For the text-containing cell, return its midpoint in (x, y) coordinate format. 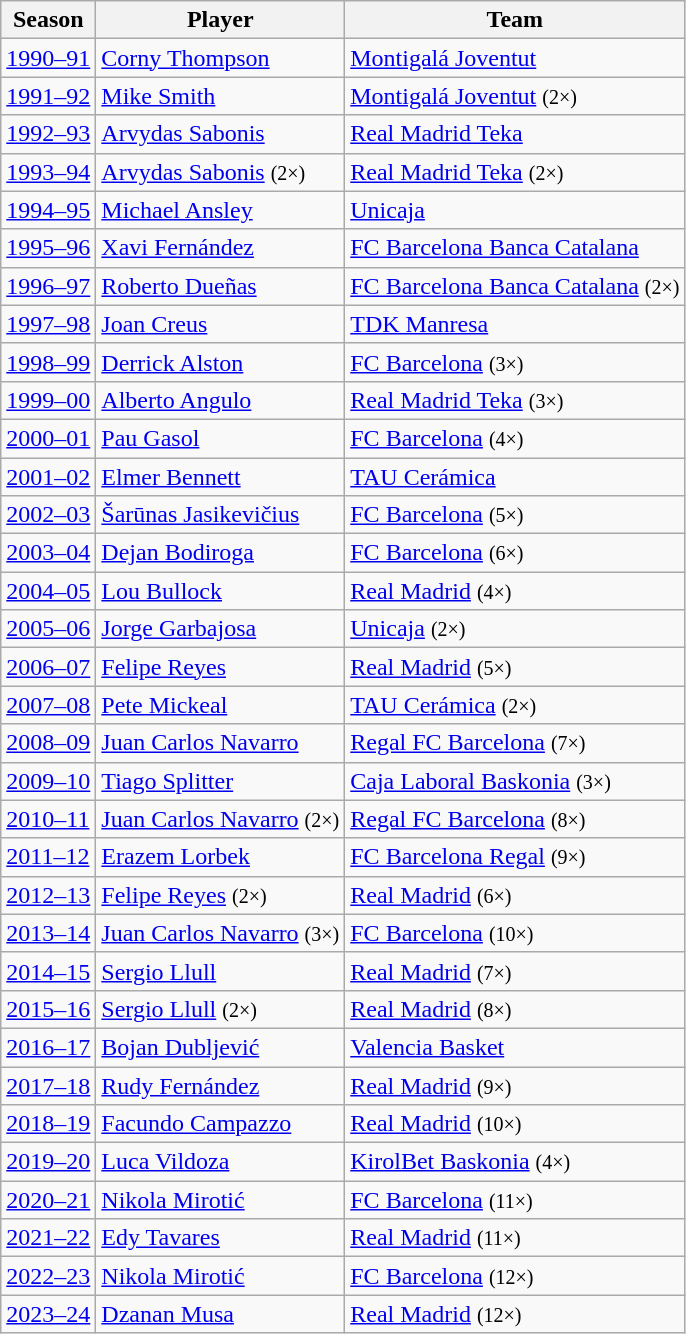
Sergio Llull (2×) (220, 1009)
Pete Mickeal (220, 705)
Valencia Basket (515, 1047)
Real Madrid Teka (2×) (515, 172)
2016–17 (48, 1047)
FC Barcelona (12×) (515, 1276)
Real Madrid (10×) (515, 1124)
Unicaja (2×) (515, 629)
2021–22 (48, 1238)
Mike Smith (220, 96)
Felipe Reyes (220, 667)
Xavi Fernández (220, 248)
2008–09 (48, 743)
2019–20 (48, 1162)
Michael Ansley (220, 210)
Juan Carlos Navarro (3×) (220, 933)
Sergio Llull (220, 971)
Rudy Fernández (220, 1085)
Joan Creus (220, 324)
Real Madrid Teka (3×) (515, 400)
FC Barcelona Banca Catalana (2×) (515, 286)
Šarūnas Jasikevičius (220, 515)
Real Madrid (12×) (515, 1314)
Jorge Garbajosa (220, 629)
Real Madrid (5×) (515, 667)
Montigalá Joventut (515, 58)
1997–98 (48, 324)
FC Barcelona (3×) (515, 362)
1998–99 (48, 362)
1991–92 (48, 96)
Edy Tavares (220, 1238)
2013–14 (48, 933)
Pau Gasol (220, 438)
2023–24 (48, 1314)
Unicaja (515, 210)
Alberto Angulo (220, 400)
1992–93 (48, 134)
Facundo Campazzo (220, 1124)
1995–96 (48, 248)
Roberto Dueñas (220, 286)
2018–19 (48, 1124)
Season (48, 20)
Arvydas Sabonis (2×) (220, 172)
Real Madrid Teka (515, 134)
Felipe Reyes (2×) (220, 895)
FC Barcelona (5×) (515, 515)
Dzanan Musa (220, 1314)
Bojan Dubljević (220, 1047)
Tiago Splitter (220, 781)
2020–21 (48, 1200)
2010–11 (48, 819)
2015–16 (48, 1009)
FC Barcelona (4×) (515, 438)
2005–06 (48, 629)
2014–15 (48, 971)
Regal FC Barcelona (8×) (515, 819)
Caja Laboral Baskonia (3×) (515, 781)
2017–18 (48, 1085)
1993–94 (48, 172)
2022–23 (48, 1276)
Team (515, 20)
FC Barcelona (10×) (515, 933)
KirolBet Baskonia (4×) (515, 1162)
Montigalá Joventut (2×) (515, 96)
Real Madrid (9×) (515, 1085)
2011–12 (48, 857)
TAU Cerámica (515, 477)
Lou Bullock (220, 591)
Juan Carlos Navarro (2×) (220, 819)
Corny Thompson (220, 58)
Regal FC Barcelona (7×) (515, 743)
1994–95 (48, 210)
Dejan Bodiroga (220, 553)
2007–08 (48, 705)
Luca Vildoza (220, 1162)
Real Madrid (6×) (515, 895)
1999–00 (48, 400)
2000–01 (48, 438)
2012–13 (48, 895)
Player (220, 20)
2001–02 (48, 477)
Real Madrid (11×) (515, 1238)
TAU Cerámica (2×) (515, 705)
Real Madrid (4×) (515, 591)
Elmer Bennett (220, 477)
FC Barcelona (6×) (515, 553)
1990–91 (48, 58)
FC Barcelona Regal (9×) (515, 857)
FC Barcelona Banca Catalana (515, 248)
2006–07 (48, 667)
Real Madrid (7×) (515, 971)
Erazem Lorbek (220, 857)
2009–10 (48, 781)
Real Madrid (8×) (515, 1009)
2003–04 (48, 553)
FC Barcelona (11×) (515, 1200)
1996–97 (48, 286)
Juan Carlos Navarro (220, 743)
2004–05 (48, 591)
2002–03 (48, 515)
Arvydas Sabonis (220, 134)
TDK Manresa (515, 324)
Derrick Alston (220, 362)
